Locate the cell with the specified text and output its [x, y] center coordinate. 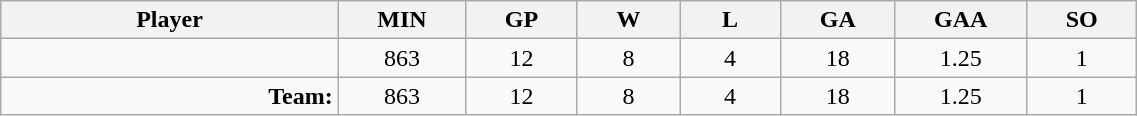
GP [522, 20]
Player [170, 20]
L [730, 20]
Team: [170, 96]
GAA [961, 20]
SO [1081, 20]
MIN [402, 20]
W [628, 20]
GA [838, 20]
